Extract the (X, Y) coordinate from the center of the cell holding the provided text.  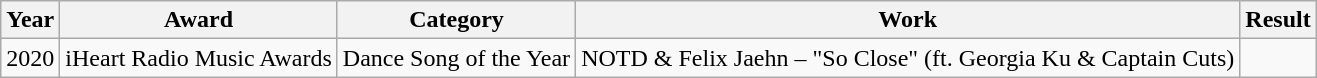
Award (198, 20)
Year (30, 20)
Dance Song of the Year (456, 58)
Category (456, 20)
Work (908, 20)
iHeart Radio Music Awards (198, 58)
NOTD & Felix Jaehn – "So Close" (ft. Georgia Ku & Captain Cuts) (908, 58)
2020 (30, 58)
Result (1278, 20)
